Capture the cell that displays the provided text and extract its [X, Y] central coordinate. 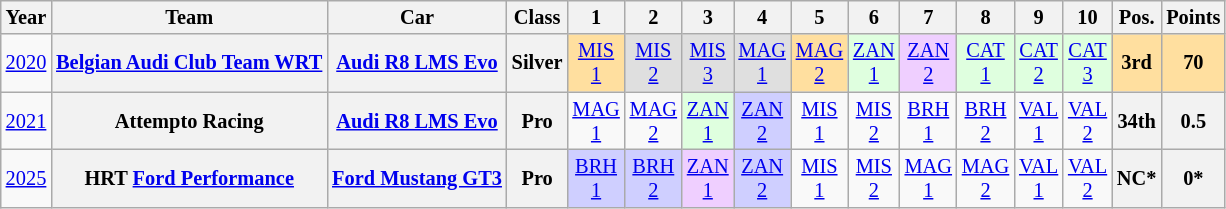
2020 [26, 63]
7 [928, 17]
3 [708, 17]
Points [1193, 17]
HRT Ford Performance [189, 178]
4 [762, 17]
8 [986, 17]
CAT1 [986, 63]
Silver [538, 63]
NC* [1136, 178]
0* [1193, 178]
Year [26, 17]
70 [1193, 63]
2025 [26, 178]
Car [417, 17]
Attempto Racing [189, 121]
Team [189, 17]
CAT2 [1038, 63]
CAT3 [1088, 63]
Class [538, 17]
2021 [26, 121]
1 [596, 17]
9 [1038, 17]
3rd [1136, 63]
5 [820, 17]
Ford Mustang GT3 [417, 178]
Pos. [1136, 17]
10 [1088, 17]
34th [1136, 121]
6 [874, 17]
Belgian Audi Club Team WRT [189, 63]
0.5 [1193, 121]
MIS3 [708, 63]
2 [654, 17]
